Output the [x, y] coordinate of the center of the cell containing the given text.  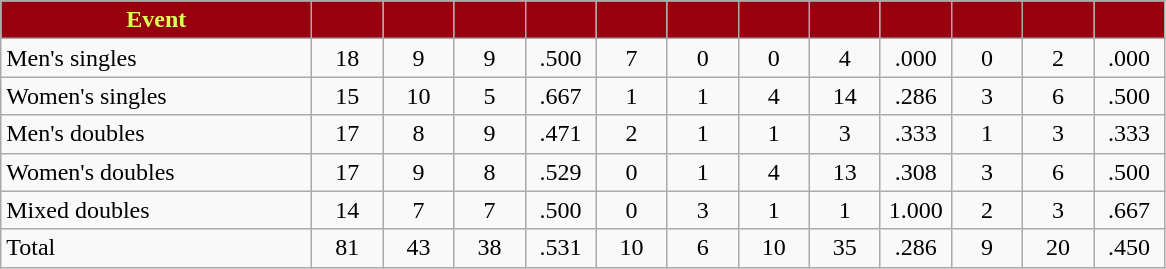
.529 [560, 172]
43 [418, 248]
.450 [1130, 248]
18 [348, 58]
Event [156, 20]
5 [490, 96]
38 [490, 248]
Total [156, 248]
Men's singles [156, 58]
Women's singles [156, 96]
15 [348, 96]
35 [844, 248]
81 [348, 248]
Men's doubles [156, 134]
Women's doubles [156, 172]
Mixed doubles [156, 210]
13 [844, 172]
.531 [560, 248]
.471 [560, 134]
1.000 [916, 210]
.308 [916, 172]
20 [1058, 248]
